Provide the [x, y] coordinate of the cell's center where the given text is located.  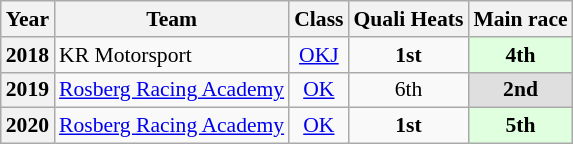
5th [520, 126]
2nd [520, 90]
2019 [28, 90]
OKJ [318, 55]
6th [409, 90]
4th [520, 55]
Quali Heats [409, 19]
Class [318, 19]
2018 [28, 55]
KR Motorsport [172, 55]
Main race [520, 19]
Year [28, 19]
Team [172, 19]
2020 [28, 126]
